Detect which cell encompasses the target text, then output its (x, y) center coordinate. 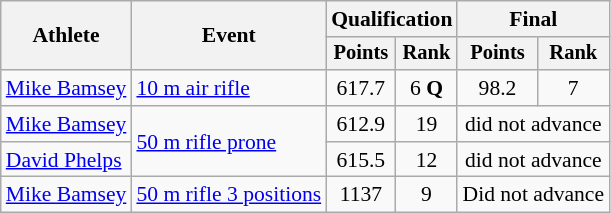
50 m rifle prone (228, 142)
David Phelps (66, 160)
12 (427, 160)
9 (427, 195)
7 (573, 88)
1137 (360, 195)
50 m rifle 3 positions (228, 195)
617.7 (360, 88)
98.2 (497, 88)
10 m air rifle (228, 88)
6 Q (427, 88)
Final (533, 19)
612.9 (360, 124)
Athlete (66, 36)
615.5 (360, 160)
Event (228, 36)
19 (427, 124)
Did not advance (533, 195)
Qualification (392, 19)
